Output the [x, y] coordinate of the center of the cell containing the given text.  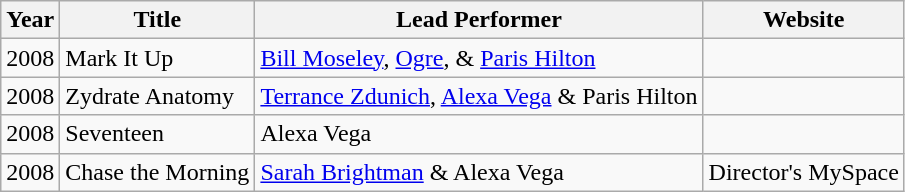
Website [804, 20]
Terrance Zdunich, Alexa Vega & Paris Hilton [479, 96]
Mark It Up [158, 58]
Year [30, 20]
Zydrate Anatomy [158, 96]
Bill Moseley, Ogre, & Paris Hilton [479, 58]
Alexa Vega [479, 134]
Director's MySpace [804, 172]
Seventeen [158, 134]
Title [158, 20]
Lead Performer [479, 20]
Sarah Brightman & Alexa Vega [479, 172]
Chase the Morning [158, 172]
